Locate the cell with the specified text and output its [X, Y] center coordinate. 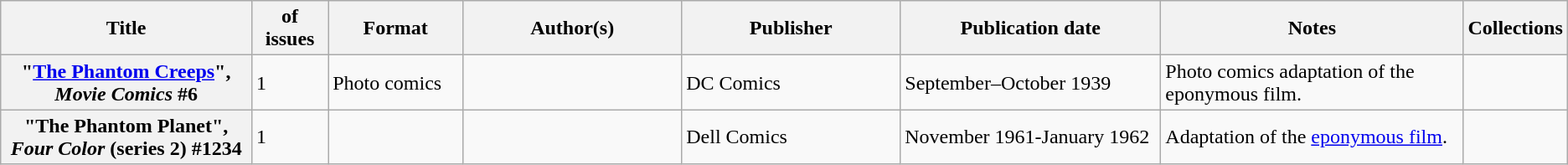
Title [126, 28]
Collections [1515, 28]
Publication date [1030, 28]
DC Comics [791, 82]
"The Phantom Planet", Four Color (series 2) #1234 [126, 137]
Notes [1312, 28]
"The Phantom Creeps", Movie Comics #6 [126, 82]
Format [395, 28]
Author(s) [573, 28]
Adaptation of the eponymous film. [1312, 137]
Publisher [791, 28]
of issues [290, 28]
Photo comics [395, 82]
September–October 1939 [1030, 82]
Photo comics adaptation of the eponymous film. [1312, 82]
November 1961-January 1962 [1030, 137]
Dell Comics [791, 137]
